Extract the (x, y) coordinate from the center of the cell holding the provided text.  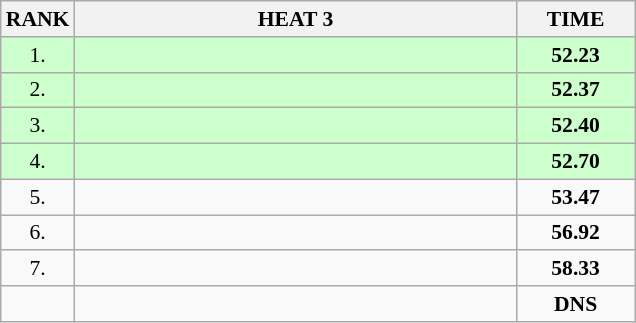
52.37 (576, 90)
DNS (576, 304)
TIME (576, 19)
4. (38, 162)
52.23 (576, 55)
52.40 (576, 126)
52.70 (576, 162)
3. (38, 126)
53.47 (576, 197)
2. (38, 90)
1. (38, 55)
58.33 (576, 269)
5. (38, 197)
RANK (38, 19)
HEAT 3 (295, 19)
6. (38, 233)
56.92 (576, 233)
7. (38, 269)
